Return the [x, y] coordinate for the center point of the cell that contains the specified text.  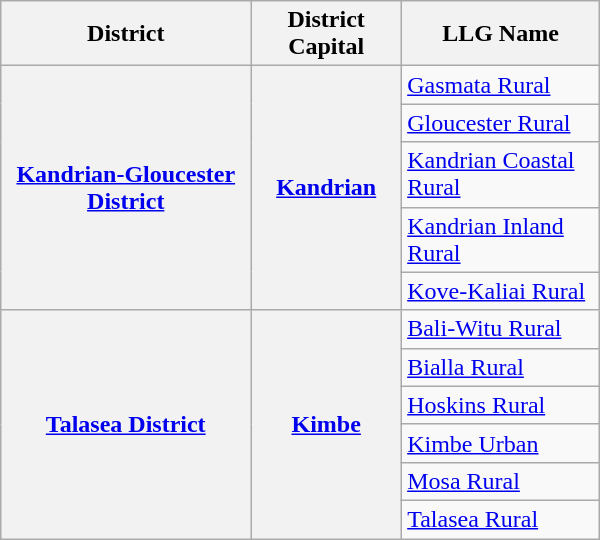
Hoskins Rural [501, 405]
Kandrian Coastal Rural [501, 174]
Bialla Rural [501, 367]
Talasea District [126, 424]
Kimbe Urban [501, 443]
Bali-Witu Rural [501, 329]
LLG Name [501, 34]
Gloucester Rural [501, 123]
Kimbe [326, 424]
Kandrian [326, 188]
Mosa Rural [501, 481]
Gasmata Rural [501, 85]
Kandrian-Gloucester District [126, 188]
Kandrian Inland Rural [501, 240]
District [126, 34]
Kove-Kaliai Rural [501, 291]
Talasea Rural [501, 519]
District Capital [326, 34]
